Extract the (x, y) coordinate from the center of the cell holding the provided text.  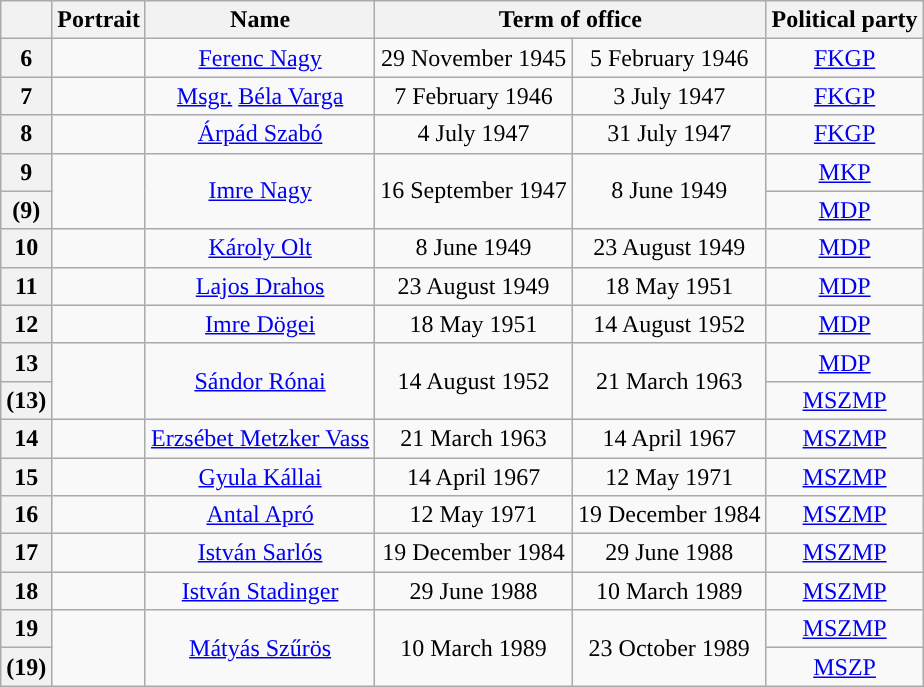
12 (26, 324)
7 February 1946 (474, 96)
Antal Apró (260, 515)
Imre Nagy (260, 191)
István Sarlós (260, 553)
Mátyás Szűrös (260, 648)
Msgr. Béla Varga (260, 96)
(19) (26, 667)
16 September 1947 (474, 191)
8 (26, 134)
Lajos Drahos (260, 286)
Árpád Szabó (260, 134)
Imre Dögei (260, 324)
6 (26, 58)
31 July 1947 (669, 134)
Gyula Kállai (260, 477)
4 July 1947 (474, 134)
MSZP (844, 667)
Name (260, 20)
11 (26, 286)
Political party (844, 20)
(9) (26, 210)
7 (26, 96)
17 (26, 553)
Term of office (570, 20)
Portrait (99, 20)
10 (26, 248)
MKP (844, 172)
14 (26, 438)
16 (26, 515)
29 November 1945 (474, 58)
Erzsébet Metzker Vass (260, 438)
5 February 1946 (669, 58)
Ferenc Nagy (260, 58)
13 (26, 362)
23 October 1989 (669, 648)
(13) (26, 400)
Sándor Rónai (260, 381)
Károly Olt (260, 248)
9 (26, 172)
19 (26, 629)
15 (26, 477)
István Stadinger (260, 591)
3 July 1947 (669, 96)
18 (26, 591)
